Capture the cell that displays the provided text and extract its [X, Y] central coordinate. 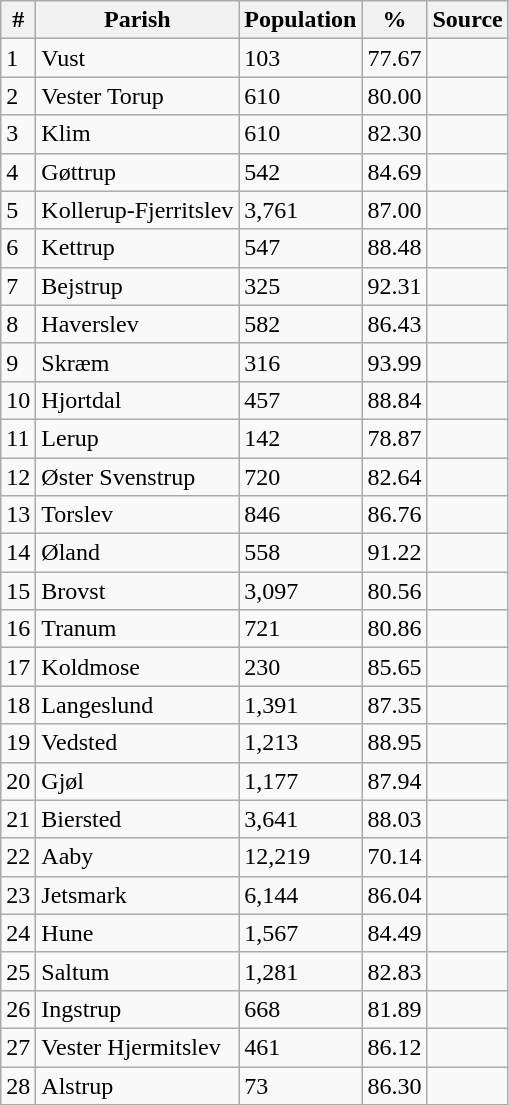
88.03 [394, 819]
Aaby [138, 857]
16 [18, 629]
Ingstrup [138, 1009]
721 [300, 629]
Brovst [138, 591]
Skræm [138, 362]
Vedsted [138, 743]
20 [18, 781]
12,219 [300, 857]
Øland [138, 553]
Gjøl [138, 781]
85.65 [394, 667]
24 [18, 933]
1,391 [300, 705]
461 [300, 1047]
19 [18, 743]
Vester Hjermitslev [138, 1047]
Langeslund [138, 705]
3,097 [300, 591]
86.43 [394, 324]
Source [468, 20]
# [18, 20]
26 [18, 1009]
81.89 [394, 1009]
87.94 [394, 781]
92.31 [394, 286]
88.95 [394, 743]
Klim [138, 134]
Saltum [138, 971]
93.99 [394, 362]
7 [18, 286]
1,177 [300, 781]
82.30 [394, 134]
582 [300, 324]
18 [18, 705]
% [394, 20]
558 [300, 553]
720 [300, 477]
91.22 [394, 553]
Parish [138, 20]
23 [18, 895]
15 [18, 591]
73 [300, 1085]
1 [18, 58]
80.56 [394, 591]
6,144 [300, 895]
13 [18, 515]
Alstrup [138, 1085]
Øster Svenstrup [138, 477]
325 [300, 286]
547 [300, 248]
Kollerup-Fjerritslev [138, 210]
80.86 [394, 629]
457 [300, 400]
Gøttrup [138, 172]
542 [300, 172]
28 [18, 1085]
25 [18, 971]
668 [300, 1009]
1,567 [300, 933]
846 [300, 515]
87.00 [394, 210]
86.76 [394, 515]
1,213 [300, 743]
3 [18, 134]
Vust [138, 58]
Tranum [138, 629]
88.84 [394, 400]
1,281 [300, 971]
316 [300, 362]
21 [18, 819]
Jetsmark [138, 895]
2 [18, 96]
Haverslev [138, 324]
12 [18, 477]
84.69 [394, 172]
9 [18, 362]
27 [18, 1047]
87.35 [394, 705]
17 [18, 667]
Bejstrup [138, 286]
78.87 [394, 438]
3,761 [300, 210]
Kettrup [138, 248]
10 [18, 400]
80.00 [394, 96]
82.64 [394, 477]
142 [300, 438]
Vester Torup [138, 96]
86.04 [394, 895]
Hune [138, 933]
70.14 [394, 857]
230 [300, 667]
8 [18, 324]
Torslev [138, 515]
Biersted [138, 819]
3,641 [300, 819]
103 [300, 58]
Lerup [138, 438]
11 [18, 438]
88.48 [394, 248]
Koldmose [138, 667]
14 [18, 553]
77.67 [394, 58]
86.12 [394, 1047]
4 [18, 172]
22 [18, 857]
84.49 [394, 933]
Hjortdal [138, 400]
82.83 [394, 971]
6 [18, 248]
86.30 [394, 1085]
5 [18, 210]
Population [300, 20]
